Find where the given text appears and provide that cell's center as [X, Y] coordinate. 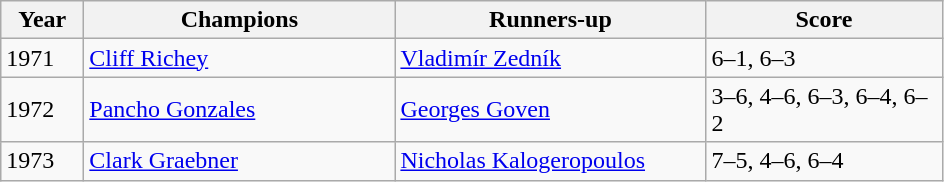
6–1, 6–3 [824, 58]
Georges Goven [550, 110]
Nicholas Kalogeropoulos [550, 161]
Cliff Richey [240, 58]
3–6, 4–6, 6–3, 6–4, 6–2 [824, 110]
1971 [42, 58]
Champions [240, 20]
1973 [42, 161]
Year [42, 20]
1972 [42, 110]
7–5, 4–6, 6–4 [824, 161]
Score [824, 20]
Vladimír Zedník [550, 58]
Clark Graebner [240, 161]
Pancho Gonzales [240, 110]
Runners-up [550, 20]
